Identify which cell holds the provided text, then report its [X, Y] central coordinate. 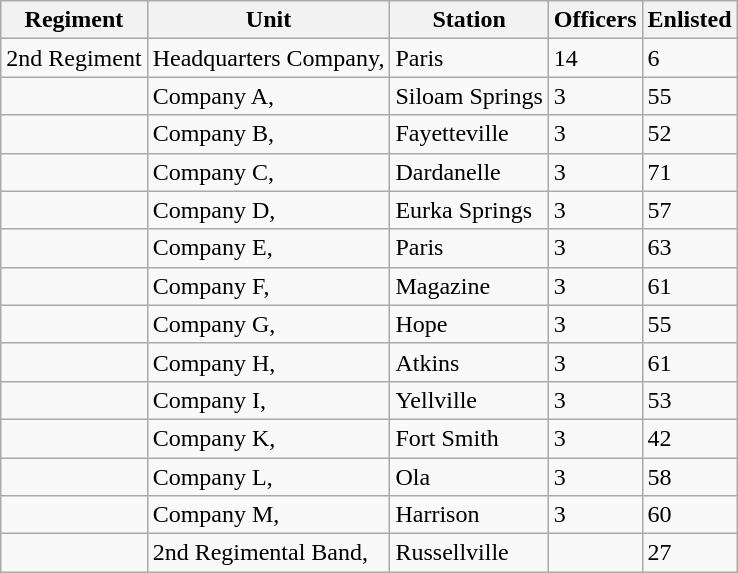
58 [690, 477]
Company D, [268, 210]
53 [690, 400]
Yellville [469, 400]
Company A, [268, 96]
Dardanelle [469, 172]
2nd Regiment [74, 58]
63 [690, 248]
Company F, [268, 286]
Ola [469, 477]
Eurka Springs [469, 210]
Company C, [268, 172]
Company H, [268, 362]
27 [690, 553]
Company E, [268, 248]
60 [690, 515]
6 [690, 58]
Station [469, 20]
2nd Regimental Band, [268, 553]
Fort Smith [469, 438]
52 [690, 134]
Headquarters Company, [268, 58]
Officers [595, 20]
Enlisted [690, 20]
Siloam Springs [469, 96]
Company B, [268, 134]
Magazine [469, 286]
Hope [469, 324]
Russellville [469, 553]
14 [595, 58]
Unit [268, 20]
Company G, [268, 324]
Harrison [469, 515]
Company L, [268, 477]
Company I, [268, 400]
Regiment [74, 20]
Atkins [469, 362]
Company K, [268, 438]
71 [690, 172]
42 [690, 438]
Company M, [268, 515]
57 [690, 210]
Fayetteville [469, 134]
